For the text-containing cell, return its midpoint in (X, Y) coordinate format. 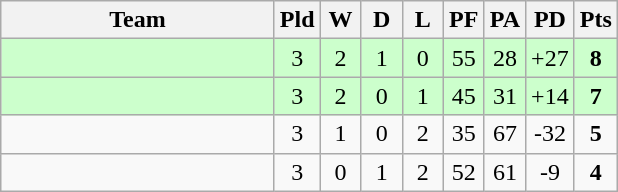
45 (464, 96)
Pld (297, 20)
Pts (596, 20)
5 (596, 134)
4 (596, 172)
PA (504, 20)
7 (596, 96)
PF (464, 20)
52 (464, 172)
67 (504, 134)
61 (504, 172)
28 (504, 58)
8 (596, 58)
35 (464, 134)
+14 (550, 96)
-32 (550, 134)
+27 (550, 58)
L (422, 20)
W (340, 20)
31 (504, 96)
D (382, 20)
PD (550, 20)
-9 (550, 172)
55 (464, 58)
Team (138, 20)
